For the text-containing cell, return its midpoint in [x, y] coordinate format. 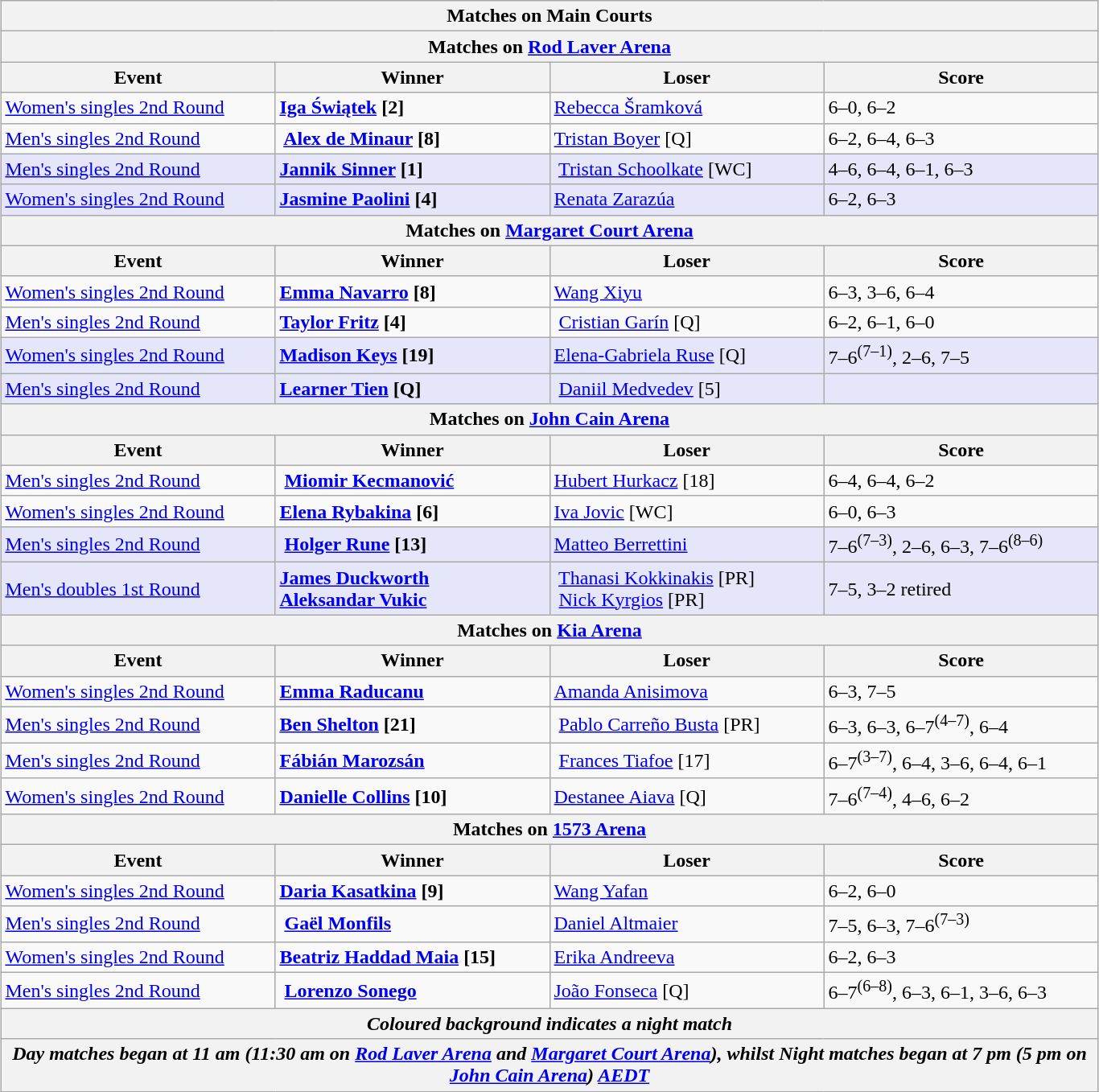
6–4, 6–4, 6–2 [961, 480]
6–3, 3–6, 6–4 [961, 291]
Holger Rune [13] [412, 544]
Ben Shelton [21] [412, 724]
Wang Yafan [687, 891]
6–2, 6–0 [961, 891]
Hubert Hurkacz [18] [687, 480]
Gaël Monfils [412, 924]
Destanee Aiava [Q] [687, 797]
Jannik Sinner [1] [412, 169]
6–3, 6–3, 6–7(4–7), 6–4 [961, 724]
Coloured background indicates a night match [549, 1024]
7–5, 6–3, 7–6(7–3) [961, 924]
6–2, 6–1, 6–0 [961, 322]
Elena-Gabriela Ruse [Q] [687, 356]
Fábián Marozsán [412, 761]
Madison Keys [19] [412, 356]
James Duckworth Aleksandar Vukic [412, 589]
João Fonseca [Q] [687, 991]
Emma Navarro [8] [412, 291]
Renata Zarazúa [687, 200]
Iva Jovic [WC] [687, 511]
Danielle Collins [10] [412, 797]
Cristian Garín [Q] [687, 322]
Daniel Altmaier [687, 924]
Erika Andreeva [687, 958]
Men's doubles 1st Round [138, 589]
Lorenzo Sonego [412, 991]
6–0, 6–3 [961, 511]
Tristan Schoolkate [WC] [687, 169]
Beatriz Haddad Maia [15] [412, 958]
Matteo Berrettini [687, 544]
Thanasi Kokkinakis [PR] Nick Kyrgios [PR] [687, 589]
Wang Xiyu [687, 291]
6–7(6–8), 6–3, 6–1, 3–6, 6–3 [961, 991]
Matches on 1573 Arena [549, 830]
Amanda Anisimova [687, 691]
Learner Tien [Q] [412, 389]
Rebecca Šramková [687, 108]
4–6, 6–4, 6–1, 6–3 [961, 169]
7–5, 3–2 retired [961, 589]
7–6(7–3), 2–6, 6–3, 7–6(8–6) [961, 544]
Matches on Margaret Court Arena [549, 230]
Iga Świątek [2] [412, 108]
Miomir Kecmanović [412, 480]
Jasmine Paolini [4] [412, 200]
Elena Rybakina [6] [412, 511]
Taylor Fritz [4] [412, 322]
Alex de Minaur [8] [412, 138]
Emma Raducanu [412, 691]
Matches on Kia Arena [549, 630]
Daria Kasatkina [9] [412, 891]
6–0, 6–2 [961, 108]
Pablo Carreño Busta [PR] [687, 724]
Tristan Boyer [Q] [687, 138]
Day matches began at 11 am (11:30 am on Rod Laver Arena and Margaret Court Arena), whilst Night matches began at 7 pm (5 pm on John Cain Arena) AEDT [549, 1065]
Matches on Main Courts [549, 16]
7–6(7–1), 2–6, 7–5 [961, 356]
6–3, 7–5 [961, 691]
6–2, 6–4, 6–3 [961, 138]
Matches on Rod Laver Arena [549, 47]
7–6(7–4), 4–6, 6–2 [961, 797]
6–7(3–7), 6–4, 3–6, 6–4, 6–1 [961, 761]
Matches on John Cain Arena [549, 419]
Daniil Medvedev [5] [687, 389]
Frances Tiafoe [17] [687, 761]
